Output the (x, y) coordinate of the center of the cell containing the given text.  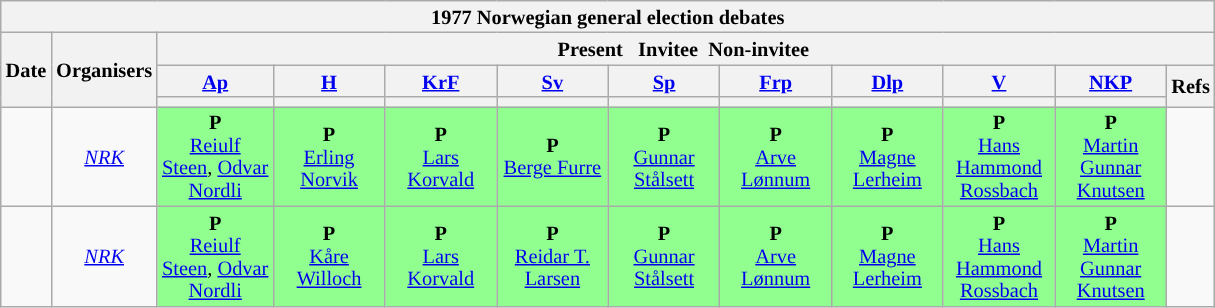
KrF (441, 81)
1977 Norwegian general election debates (608, 16)
Present Invitee Non-invitee (686, 48)
PBerge Furre (553, 156)
H (329, 81)
Sv (553, 81)
V (999, 81)
Organisers (104, 69)
Sp (664, 81)
Frp (776, 81)
PReidar T. Larsen (553, 256)
Date (26, 69)
Dlp (888, 81)
Refs (1190, 86)
PKåre Willoch (329, 256)
Ap (215, 81)
NKP (1111, 81)
PErling Norvik (329, 156)
